Scan for the cell matching the given text and deliver its [X, Y] coordinate at center. 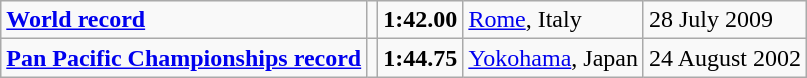
World record [184, 20]
Pan Pacific Championships record [184, 58]
24 August 2002 [724, 58]
Yokohama, Japan [554, 58]
1:42.00 [420, 20]
1:44.75 [420, 58]
28 July 2009 [724, 20]
Rome, Italy [554, 20]
